Pinpoint the cell where the given text exists, returning its (x, y) midpoint coordinate. 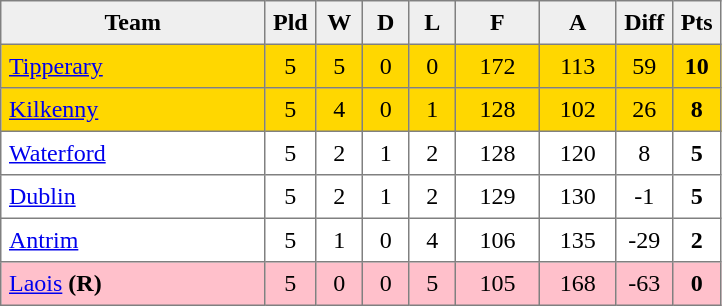
106 (497, 240)
105 (497, 284)
Pts (696, 23)
10 (696, 66)
102 (577, 110)
120 (577, 153)
Pld (290, 23)
Laois (R) (133, 284)
F (497, 23)
D (385, 23)
Waterford (133, 153)
-29 (644, 240)
Team (133, 23)
26 (644, 110)
L (432, 23)
-63 (644, 284)
Diff (644, 23)
Kilkenny (133, 110)
-1 (644, 197)
Antrim (133, 240)
168 (577, 284)
W (339, 23)
172 (497, 66)
59 (644, 66)
A (577, 23)
135 (577, 240)
Dublin (133, 197)
Tipperary (133, 66)
113 (577, 66)
129 (497, 197)
130 (577, 197)
